From the cell containing the given text, extract its center point as [x, y] coordinate. 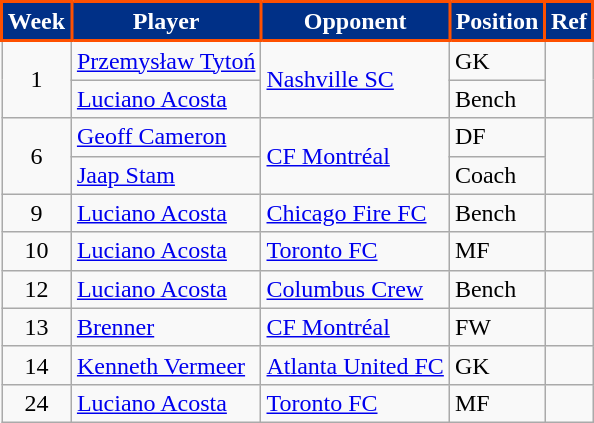
9 [37, 213]
Nashville SC [355, 80]
12 [37, 289]
1 [37, 80]
Jaap Stam [166, 175]
Columbus Crew [355, 289]
Chicago Fire FC [355, 213]
FW [496, 327]
14 [37, 365]
Kenneth Vermeer [166, 365]
Week [37, 22]
24 [37, 403]
Ref [570, 22]
Coach [496, 175]
Brenner [166, 327]
Position [496, 22]
Atlanta United FC [355, 365]
6 [37, 156]
13 [37, 327]
Player [166, 22]
DF [496, 137]
10 [37, 251]
Opponent [355, 22]
Geoff Cameron [166, 137]
Przemysław Tytoń [166, 60]
